Search for the cell housing the specified text and yield its [X, Y] center coordinate. 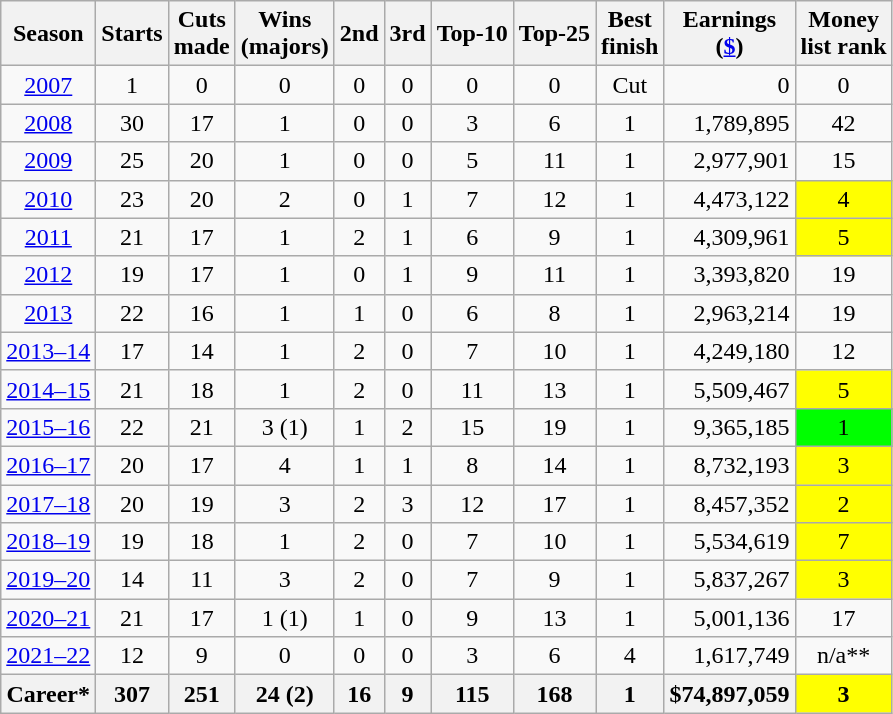
5,001,136 [730, 618]
2nd [359, 34]
42 [844, 123]
168 [554, 694]
4,249,180 [730, 351]
Cutsmade [202, 34]
2012 [48, 275]
Career* [48, 694]
Earnings($) [730, 34]
2010 [48, 199]
2,963,214 [730, 313]
30 [132, 123]
2017–18 [48, 503]
2009 [48, 161]
1,617,749 [730, 656]
2008 [48, 123]
2013 [48, 313]
Season [48, 34]
Wins(majors) [284, 34]
Moneylist rank [844, 34]
1,789,895 [730, 123]
2021–22 [48, 656]
23 [132, 199]
4,473,122 [730, 199]
2019–20 [48, 580]
2018–19 [48, 542]
4,309,961 [730, 237]
Top-25 [554, 34]
2,977,901 [730, 161]
9,365,185 [730, 427]
Top-10 [472, 34]
115 [472, 694]
2013–14 [48, 351]
25 [132, 161]
n/a** [844, 656]
Cut [630, 85]
$74,897,059 [730, 694]
2011 [48, 237]
3rd [408, 34]
5,509,467 [730, 389]
2014–15 [48, 389]
8,732,193 [730, 465]
251 [202, 694]
24 (2) [284, 694]
2007 [48, 85]
307 [132, 694]
2016–17 [48, 465]
Starts [132, 34]
2020–21 [48, 618]
8,457,352 [730, 503]
3,393,820 [730, 275]
Bestfinish [630, 34]
5,837,267 [730, 580]
2015–16 [48, 427]
1 (1) [284, 618]
5,534,619 [730, 542]
3 (1) [284, 427]
